Pinpoint the cell where the given text exists, returning its (X, Y) midpoint coordinate. 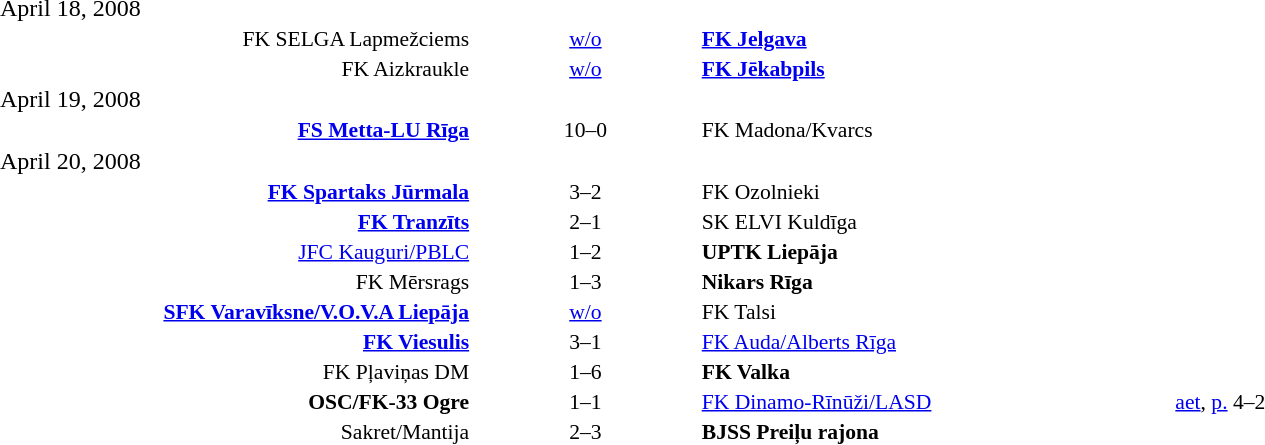
2–1 (586, 222)
1–1 (586, 402)
3–1 (586, 342)
UPTK Liepāja (936, 252)
FK Auda/Alberts Rīga (936, 342)
SK ELVI Kuldīga (936, 222)
1–2 (586, 252)
10–0 (586, 130)
FK Talsi (936, 312)
FK Jelgava (936, 38)
1–3 (586, 282)
3–2 (586, 192)
Nikars Rīga (936, 282)
FK Jēkabpils (936, 68)
FK Ozolnieki (936, 192)
FK Madona/Kvarcs (936, 130)
FK Valka (936, 372)
1–6 (586, 372)
FK Dinamo-Rīnūži/LASD (936, 402)
